Identify which cell holds the provided text, then report its (X, Y) central coordinate. 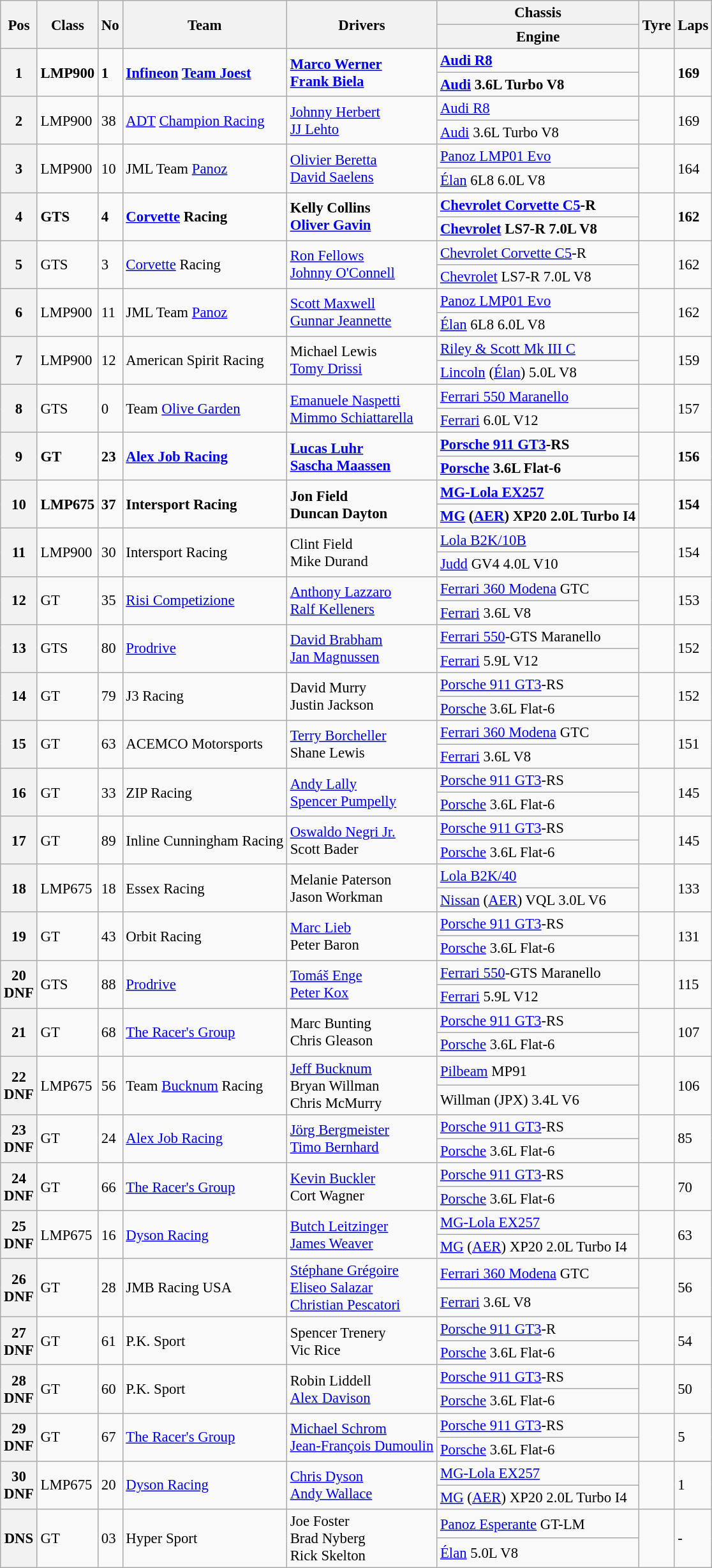
Engine (538, 37)
- (693, 1539)
89 (110, 840)
Pos (19, 24)
68 (110, 1033)
Robin Liddell Alex Davison (361, 1389)
156 (693, 457)
30 (110, 553)
151 (693, 744)
131 (693, 937)
Ron Fellows Johnny O'Connell (361, 264)
JMB Racing USA (204, 1288)
17 (19, 840)
19 (19, 937)
ZIP Racing (204, 793)
Jon Field Duncan Dayton (361, 504)
Orbit Racing (204, 937)
Lola B2K/10B (538, 541)
50 (693, 1389)
88 (110, 984)
ACEMCO Motorsports (204, 744)
Marc Bunting Chris Gleason (361, 1033)
Scott Maxwell Gunnar Jeannette (361, 313)
Marc Lieb Peter Baron (361, 937)
Lola B2K/40 (538, 876)
Class (68, 24)
Lucas Luhr Sascha Maassen (361, 457)
7 (19, 360)
Chassis (538, 13)
No (110, 24)
Anthony Lazzaro Ralf Kelleners (361, 600)
Tyre (657, 24)
13 (19, 648)
60 (110, 1389)
70 (693, 1187)
80 (110, 648)
157 (693, 408)
DNS (19, 1539)
Johnny Herbert JJ Lehto (361, 120)
Ferrari 6.0L V12 (538, 421)
Spencer Trenery Vic Rice (361, 1341)
Panoz Esperante GT-LM (538, 1524)
15 (19, 744)
Infineon Team Joest (204, 73)
Team Olive Garden (204, 408)
106 (693, 1086)
Willman (JPX) 3.4L V6 (538, 1100)
Inline Cunningham Racing (204, 840)
24DNF (19, 1187)
79 (110, 697)
2 (19, 120)
43 (110, 937)
6 (19, 313)
37 (110, 504)
0 (110, 408)
Marco Werner Frank Biela (361, 73)
67 (110, 1437)
61 (110, 1341)
23DNF (19, 1139)
Stéphane Grégoire Eliseo Salazar Christian Pescatori (361, 1288)
Lincoln (Élan) 5.0L V8 (538, 373)
35 (110, 600)
Andy Lally Spencer Pumpelly (361, 793)
85 (693, 1139)
David Murry Justin Jackson (361, 697)
159 (693, 360)
Terry Borcheller Shane Lewis (361, 744)
Pilbeam MP91 (538, 1071)
153 (693, 600)
14 (19, 697)
Team (204, 24)
8 (19, 408)
Jörg Bergmeister Timo Bernhard (361, 1139)
Oswaldo Negri Jr. Scott Bader (361, 840)
Butch Leitzinger James Weaver (361, 1234)
26DNF (19, 1288)
J3 Racing (204, 697)
Melanie Paterson Jason Workman (361, 888)
22DNF (19, 1086)
Élan 5.0L V8 (538, 1553)
ADT Champion Racing (204, 120)
Nissan (AER) VQL 3.0L V6 (538, 900)
9 (19, 457)
164 (693, 168)
66 (110, 1187)
Clint Field Mike Durand (361, 553)
Chris Dyson Andy Wallace (361, 1484)
Kevin Buckler Cort Wagner (361, 1187)
Michael Lewis Tomy Drissi (361, 360)
Emanuele Naspetti Mimmo Schiattarella (361, 408)
107 (693, 1033)
20DNF (19, 984)
38 (110, 120)
28DNF (19, 1389)
33 (110, 793)
23 (110, 457)
Team Bucknum Racing (204, 1086)
Risi Competizione (204, 600)
28 (110, 1288)
Essex Racing (204, 888)
Judd GV4 4.0L V10 (538, 565)
21 (19, 1033)
29DNF (19, 1437)
Tomáš Enge Peter Kox (361, 984)
03 (110, 1539)
25DNF (19, 1234)
54 (693, 1341)
Michael Schrom Jean-François Dumoulin (361, 1437)
American Spirit Racing (204, 360)
Drivers (361, 24)
24 (110, 1139)
20 (110, 1484)
Ferrari 550 Maranello (538, 396)
133 (693, 888)
David Brabham Jan Magnussen (361, 648)
Kelly Collins Oliver Gavin (361, 217)
Porsche 911 GT3-R (538, 1329)
Hyper Sport (204, 1539)
27DNF (19, 1341)
Riley & Scott Mk III C (538, 348)
30DNF (19, 1484)
Laps (693, 24)
Jeff Bucknum Bryan Willman Chris McMurry (361, 1086)
115 (693, 984)
Olivier Beretta David Saelens (361, 168)
Joe Foster Brad Nyberg Rick Skelton (361, 1539)
